From the cell containing the given text, extract its center point as [x, y] coordinate. 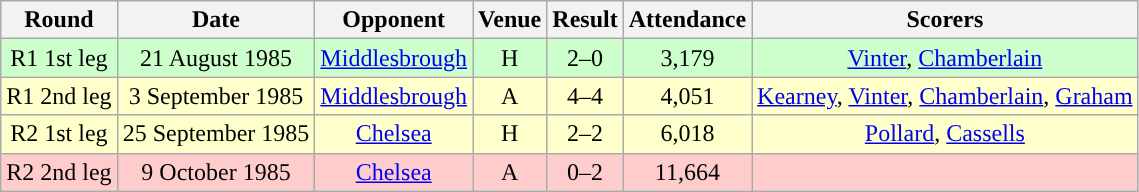
Date [216, 20]
Kearney, Vinter, Chamberlain, Graham [946, 96]
2–2 [585, 134]
R1 2nd leg [59, 96]
25 September 1985 [216, 134]
R2 2nd leg [59, 172]
6,018 [687, 134]
11,664 [687, 172]
R2 1st leg [59, 134]
Pollard, Cassells [946, 134]
Opponent [394, 20]
21 August 1985 [216, 58]
3,179 [687, 58]
R1 1st leg [59, 58]
Attendance [687, 20]
Scorers [946, 20]
Result [585, 20]
4–4 [585, 96]
0–2 [585, 172]
Round [59, 20]
Venue [510, 20]
9 October 1985 [216, 172]
2–0 [585, 58]
3 September 1985 [216, 96]
4,051 [687, 96]
Vinter, Chamberlain [946, 58]
